Provide the (x, y) coordinate of the cell's center where the given text is located.  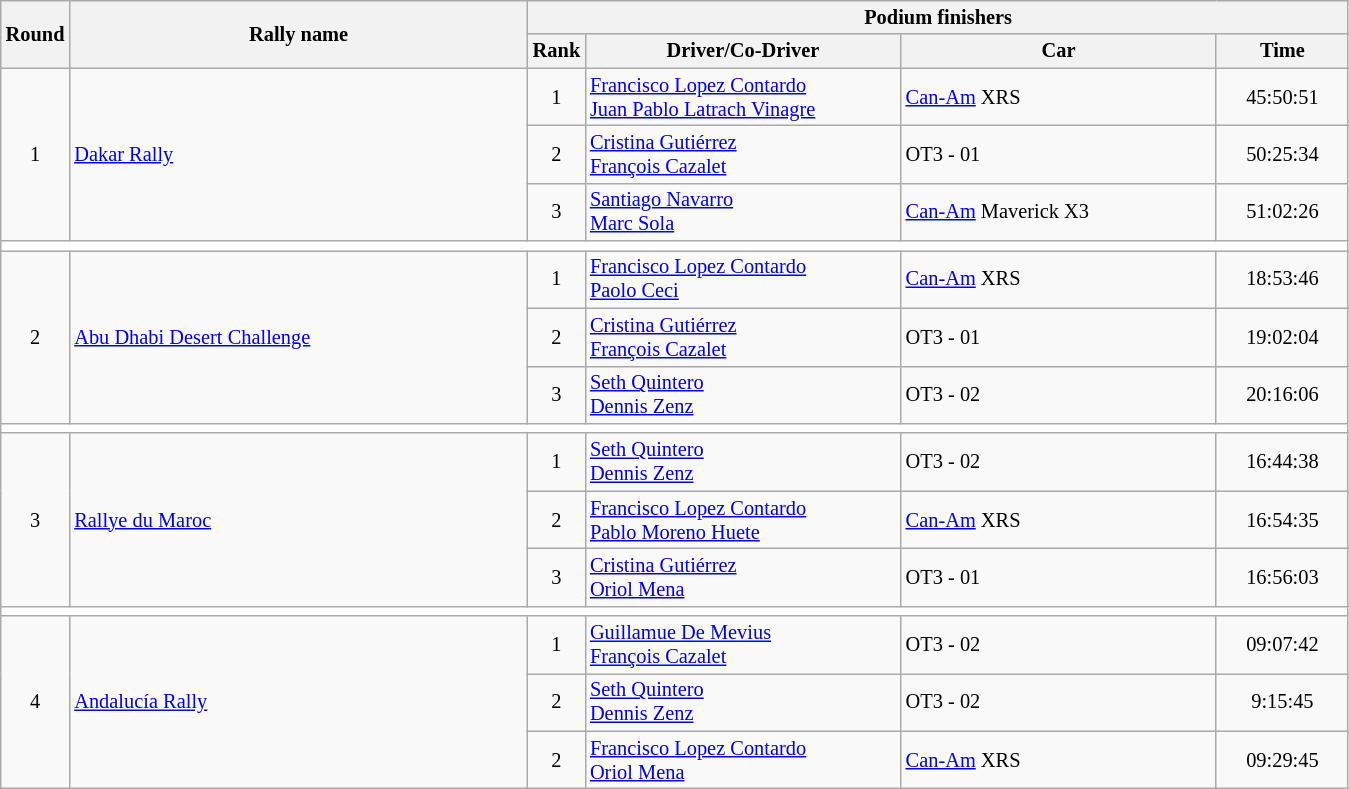
Andalucía Rally (298, 702)
Francisco Lopez Contardo Oriol Mena (743, 760)
51:02:26 (1282, 212)
Car (1059, 51)
09:29:45 (1282, 760)
Dakar Rally (298, 154)
45:50:51 (1282, 97)
Driver/Co-Driver (743, 51)
9:15:45 (1282, 702)
Round (36, 34)
16:54:35 (1282, 520)
Rallye du Maroc (298, 520)
4 (36, 702)
Podium finishers (938, 17)
50:25:34 (1282, 154)
18:53:46 (1282, 279)
Francisco Lopez Contardo Juan Pablo Latrach Vinagre (743, 97)
Abu Dhabi Desert Challenge (298, 336)
Rank (556, 51)
20:16:06 (1282, 395)
Francisco Lopez Contardo Pablo Moreno Huete (743, 520)
Guillamue De Mevius François Cazalet (743, 645)
09:07:42 (1282, 645)
Rally name (298, 34)
Time (1282, 51)
Francisco Lopez Contardo Paolo Ceci (743, 279)
19:02:04 (1282, 337)
Santiago Navarro Marc Sola (743, 212)
Can-Am Maverick X3 (1059, 212)
Cristina Gutiérrez Oriol Mena (743, 577)
16:56:03 (1282, 577)
16:44:38 (1282, 462)
